Scan for the cell matching the given text and deliver its (x, y) coordinate at center. 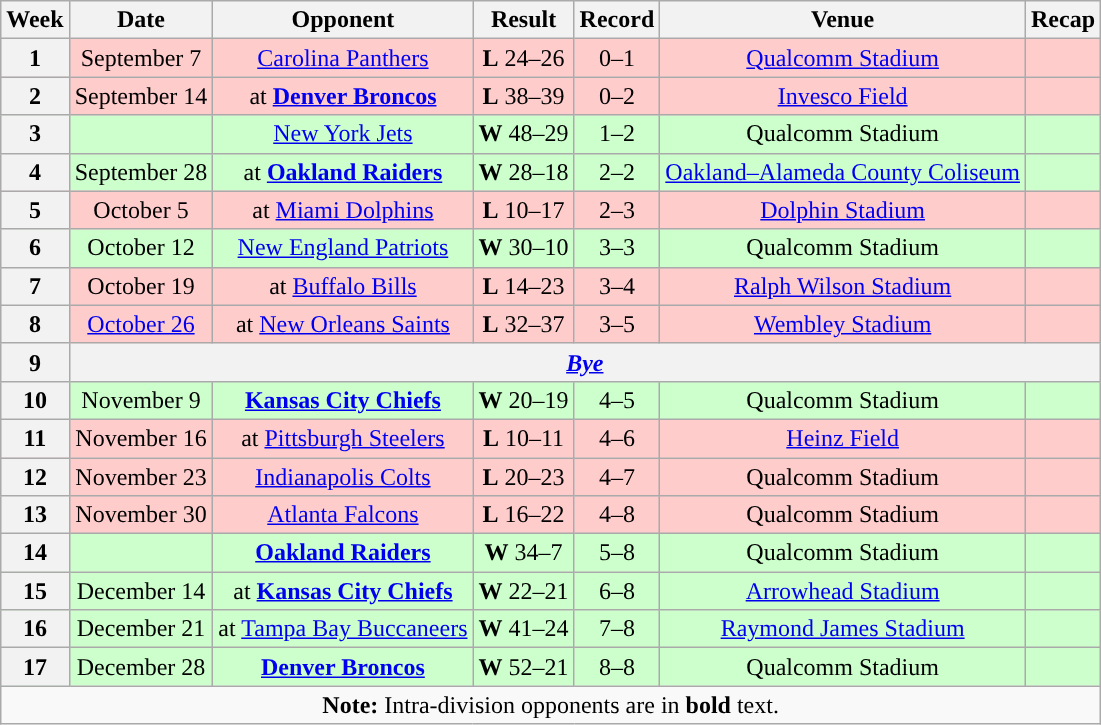
September 28 (141, 172)
Oakland–Alameda County Coliseum (843, 172)
1–2 (617, 134)
W 22–21 (524, 591)
Kansas City Chiefs (343, 400)
at Tampa Bay Buccaneers (343, 629)
November 23 (141, 477)
Heinz Field (843, 438)
Result (524, 20)
Dolphin Stadium (843, 210)
September 7 (141, 58)
October 12 (141, 248)
December 14 (141, 591)
Date (141, 20)
L 24–26 (524, 58)
Raymond James Stadium (843, 629)
4–7 (617, 477)
at Buffalo Bills (343, 286)
Opponent (343, 20)
New York Jets (343, 134)
at Kansas City Chiefs (343, 591)
New England Patriots (343, 248)
L 32–37 (524, 324)
Carolina Panthers (343, 58)
13 (35, 515)
W 28–18 (524, 172)
3 (35, 134)
Atlanta Falcons (343, 515)
L 10–17 (524, 210)
W 34–7 (524, 553)
2–3 (617, 210)
16 (35, 629)
at Miami Dolphins (343, 210)
W 48–29 (524, 134)
3–5 (617, 324)
6–8 (617, 591)
Oakland Raiders (343, 553)
October 5 (141, 210)
L 20–23 (524, 477)
Ralph Wilson Stadium (843, 286)
W 52–21 (524, 667)
September 14 (141, 96)
8–8 (617, 667)
W 41–24 (524, 629)
4–8 (617, 515)
December 21 (141, 629)
Indianapolis Colts (343, 477)
14 (35, 553)
0–1 (617, 58)
4–6 (617, 438)
at Oakland Raiders (343, 172)
Invesco Field (843, 96)
Bye (584, 362)
17 (35, 667)
12 (35, 477)
10 (35, 400)
Note: Intra-division opponents are in bold text. (551, 705)
3–3 (617, 248)
L 38–39 (524, 96)
6 (35, 248)
W 20–19 (524, 400)
4 (35, 172)
November 9 (141, 400)
7 (35, 286)
at Denver Broncos (343, 96)
Venue (843, 20)
L 10–11 (524, 438)
W 30–10 (524, 248)
8 (35, 324)
Week (35, 20)
at Pittsburgh Steelers (343, 438)
L 14–23 (524, 286)
11 (35, 438)
2 (35, 96)
7–8 (617, 629)
4–5 (617, 400)
1 (35, 58)
15 (35, 591)
November 16 (141, 438)
October 26 (141, 324)
October 19 (141, 286)
Record (617, 20)
9 (35, 362)
0–2 (617, 96)
3–4 (617, 286)
November 30 (141, 515)
2–2 (617, 172)
L 16–22 (524, 515)
5 (35, 210)
Wembley Stadium (843, 324)
5–8 (617, 553)
Arrowhead Stadium (843, 591)
at New Orleans Saints (343, 324)
Recap (1062, 20)
Denver Broncos (343, 667)
December 28 (141, 667)
